Detect which cell encompasses the target text, then output its [X, Y] center coordinate. 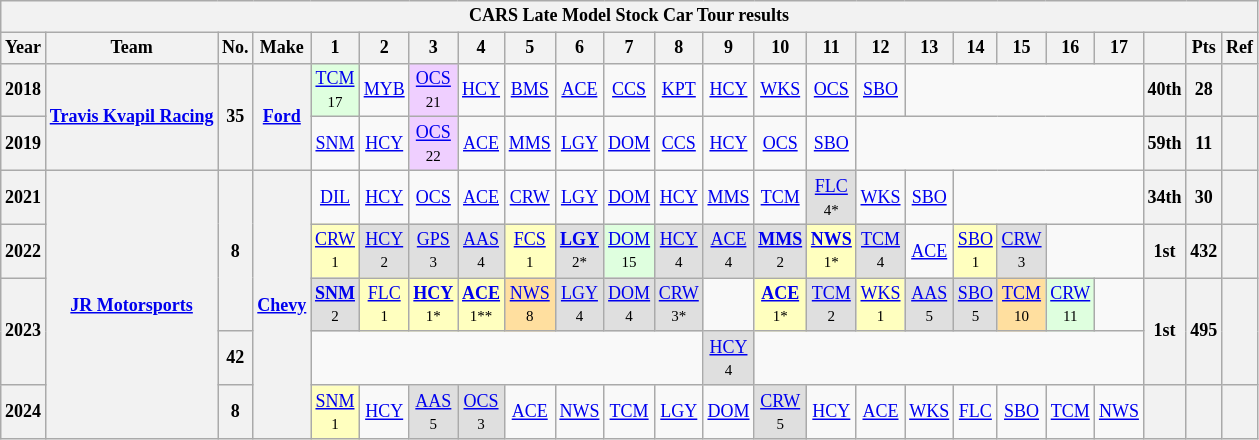
MYB [384, 90]
OCS21 [434, 90]
CARS Late Model Stock Car Tour results [630, 16]
SBO5 [976, 305]
TCM10 [1022, 305]
2022 [24, 251]
CRW3* [678, 305]
4 [482, 48]
6 [580, 48]
FLC4* [831, 197]
CRW11 [1070, 305]
DOM15 [630, 251]
DIL [336, 197]
Ford [282, 116]
495 [1204, 332]
ACE1** [482, 305]
FLC [976, 412]
KPT [678, 90]
CRW [530, 197]
NWS8 [530, 305]
42 [236, 358]
TCM17 [336, 90]
15 [1022, 48]
Travis Kvapil Racing [131, 116]
DOM4 [630, 305]
Ref [1240, 48]
BMS [530, 90]
12 [880, 48]
FLC1 [384, 305]
FCS1 [530, 251]
WKS1 [880, 305]
Chevy [282, 304]
HCY2 [384, 251]
1 [336, 48]
34th [1164, 197]
28 [1204, 90]
CRW1 [336, 251]
9 [728, 48]
GPS3 [434, 251]
TCM4 [880, 251]
2021 [24, 197]
CRW3 [1022, 251]
Year [24, 48]
2023 [24, 332]
14 [976, 48]
432 [1204, 251]
NWS1* [831, 251]
13 [930, 48]
40th [1164, 90]
CRW5 [780, 412]
2024 [24, 412]
2 [384, 48]
LGY2* [580, 251]
3 [434, 48]
Make [282, 48]
17 [1120, 48]
HCY1* [434, 305]
ACE4 [728, 251]
SNM2 [336, 305]
Team [131, 48]
ACE1* [780, 305]
Pts [1204, 48]
SNM1 [336, 412]
7 [630, 48]
JR Motorsports [131, 304]
OCS3 [482, 412]
16 [1070, 48]
MMS2 [780, 251]
30 [1204, 197]
SBO1 [976, 251]
2018 [24, 90]
59th [1164, 144]
5 [530, 48]
No. [236, 48]
SNM [336, 144]
OCS22 [434, 144]
10 [780, 48]
LGY4 [580, 305]
TCM2 [831, 305]
2019 [24, 144]
AAS4 [482, 251]
35 [236, 116]
